Locate the cell with the specified text and output its (x, y) center coordinate. 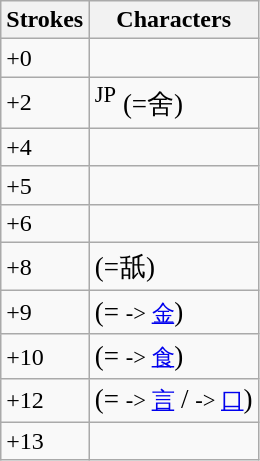
(=舐) (174, 266)
+13 (45, 441)
+5 (45, 185)
+0 (45, 58)
Strokes (45, 20)
+10 (45, 356)
+4 (45, 147)
JP (=舍) (174, 102)
+9 (45, 313)
+2 (45, 102)
(= -> 金) (174, 313)
+12 (45, 400)
+6 (45, 223)
(= -> 食) (174, 356)
(= -> 言 / -> 口) (174, 400)
+8 (45, 266)
Characters (174, 20)
